From the cell containing the given text, extract its center point as (x, y) coordinate. 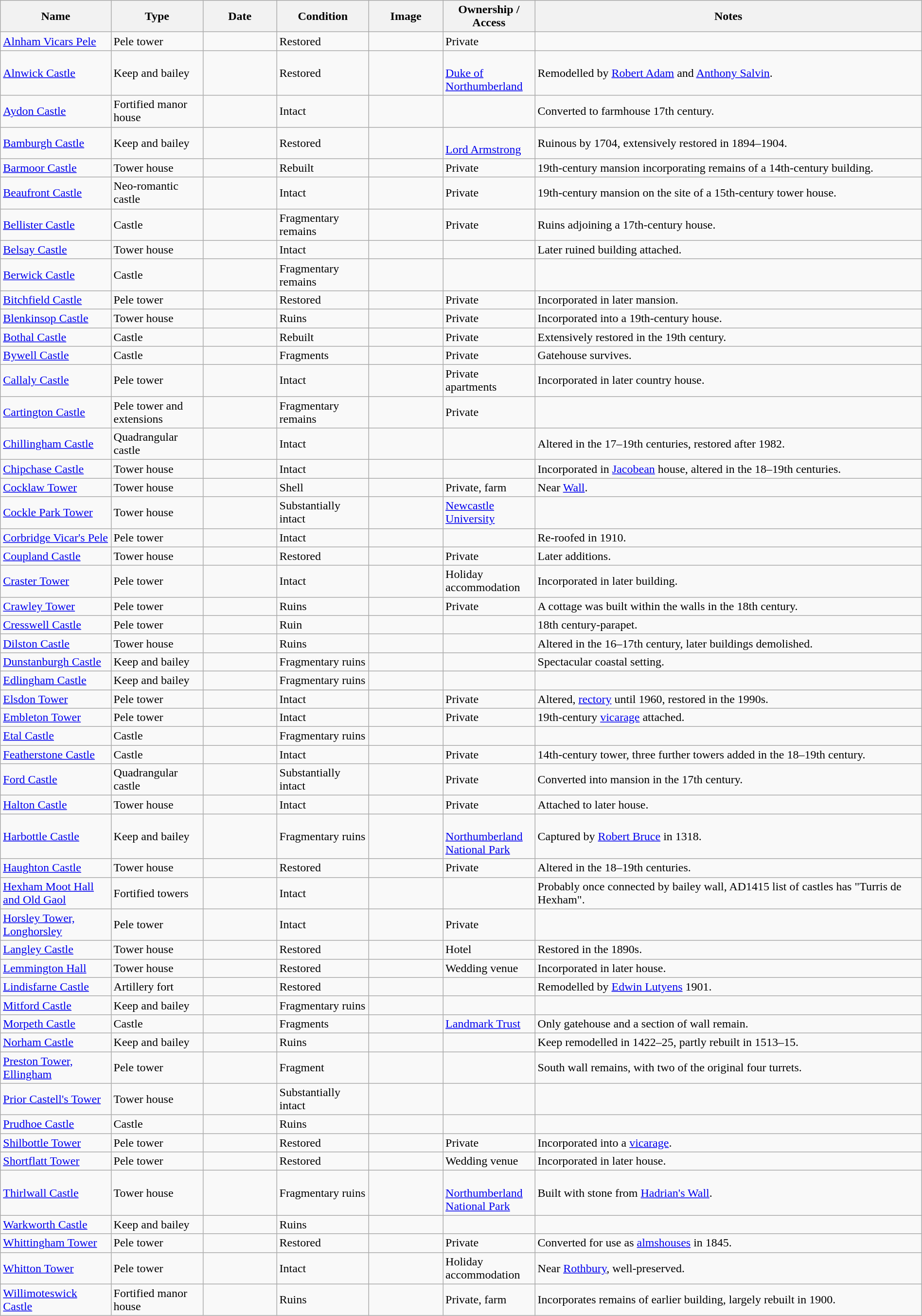
Later ruined building attached. (728, 250)
Blenkinsop Castle (55, 318)
Date (240, 17)
Duke of Northumberland (489, 73)
Probably once connected by bailey wall, AD1415 list of castles has "Turris de Hexham". (728, 893)
Altered, rectory until 1960, restored in the 1990s. (728, 699)
Dilston Castle (55, 643)
Prior Castell's Tower (55, 1100)
Spectacular coastal setting. (728, 662)
Morpeth Castle (55, 1024)
Elsdon Tower (55, 699)
Fragment (323, 1067)
Preston Tower, Ellingham (55, 1067)
Bothal Castle (55, 337)
Prudhoe Castle (55, 1124)
Chipchase Castle (55, 469)
19th-century mansion on the site of a 15th-century tower house. (728, 193)
Horsley Tower, Longhorsley (55, 924)
Bellister Castle (55, 225)
Ruinous by 1704, extensively restored in 1894–1904. (728, 143)
Mitford Castle (55, 1005)
Later additions. (728, 556)
Bamburgh Castle (55, 143)
Whitton Tower (55, 1268)
Fortified towers (157, 893)
Condition (323, 17)
Type (157, 17)
Dunstanburgh Castle (55, 662)
Lindisfarne Castle (55, 987)
Converted to farmhouse 17th century. (728, 111)
Callaly Castle (55, 380)
Landmark Trust (489, 1024)
14th-century tower, three further towers added in the 18–19th century. (728, 755)
Altered in the 17–19th centuries, restored after 1982. (728, 444)
Only gatehouse and a section of wall remain. (728, 1024)
Remodelled by Robert Adam and Anthony Salvin. (728, 73)
Bitchfield Castle (55, 300)
19th-century mansion incorporating remains of a 14th-century building. (728, 168)
Incorporates remains of earlier building, largely rebuilt in 1900. (728, 1300)
Etal Castle (55, 736)
Embleton Tower (55, 718)
Cockle Park Tower (55, 513)
Incorporated in later mansion. (728, 300)
Berwick Castle (55, 274)
Cresswell Castle (55, 625)
Harbottle Castle (55, 836)
Notes (728, 17)
Ruin (323, 625)
Pele tower and extensions (157, 413)
Newcastle University (489, 513)
Re-roofed in 1910. (728, 538)
Willimoteswick Castle (55, 1300)
18th century-parapet. (728, 625)
Bywell Castle (55, 356)
Chillingham Castle (55, 444)
A cottage was built within the walls in the 18th century. (728, 606)
Crawley Tower (55, 606)
Shilbottle Tower (55, 1143)
Haughton Castle (55, 868)
Ford Castle (55, 779)
Converted into mansion in the 17th century. (728, 779)
Featherstone Castle (55, 755)
Norham Castle (55, 1042)
19th-century vicarage attached. (728, 718)
Shortflatt Tower (55, 1161)
Keep remodelled in 1422–25, partly rebuilt in 1513–15. (728, 1042)
Captured by Robert Bruce in 1318. (728, 836)
Barmoor Castle (55, 168)
Neo-romantic castle (157, 193)
Restored in the 1890s. (728, 950)
Gatehouse survives. (728, 356)
Incorporated in later country house. (728, 380)
Lemmington Hall (55, 968)
Converted for use as almshouses in 1845. (728, 1243)
Lord Armstrong (489, 143)
Name (55, 17)
Craster Tower (55, 581)
Altered in the 16–17th century, later buildings demolished. (728, 643)
Cocklaw Tower (55, 487)
Warkworth Castle (55, 1225)
Aydon Castle (55, 111)
Shell (323, 487)
Ruins adjoining a 17th-century house. (728, 225)
Corbridge Vicar's Pele (55, 538)
Coupland Castle (55, 556)
Halton Castle (55, 805)
Alnham Vicars Pele (55, 41)
Langley Castle (55, 950)
Private apartments (489, 380)
Beaufront Castle (55, 193)
Incorporated into a 19th-century house. (728, 318)
Edlingham Castle (55, 680)
Incorporated into a vicarage. (728, 1143)
Remodelled by Edwin Lutyens 1901. (728, 987)
Incorporated in Jacobean house, altered in the 18–19th centuries. (728, 469)
Extensively restored in the 19th century. (728, 337)
South wall remains, with two of the original four turrets. (728, 1067)
Thirlwall Castle (55, 1193)
Built with stone from Hadrian's Wall. (728, 1193)
Whittingham Tower (55, 1243)
Near Rothbury, well-preserved. (728, 1268)
Near Wall. (728, 487)
Image (406, 17)
Incorporated in later building. (728, 581)
Attached to later house. (728, 805)
Altered in the 18–19th centuries. (728, 868)
Hexham Moot Hall and Old Gaol (55, 893)
Cartington Castle (55, 413)
Ownership / Access (489, 17)
Belsay Castle (55, 250)
Artillery fort (157, 987)
Alnwick Castle (55, 73)
Hotel (489, 950)
